Return (X, Y) of the center of cell containing provided text 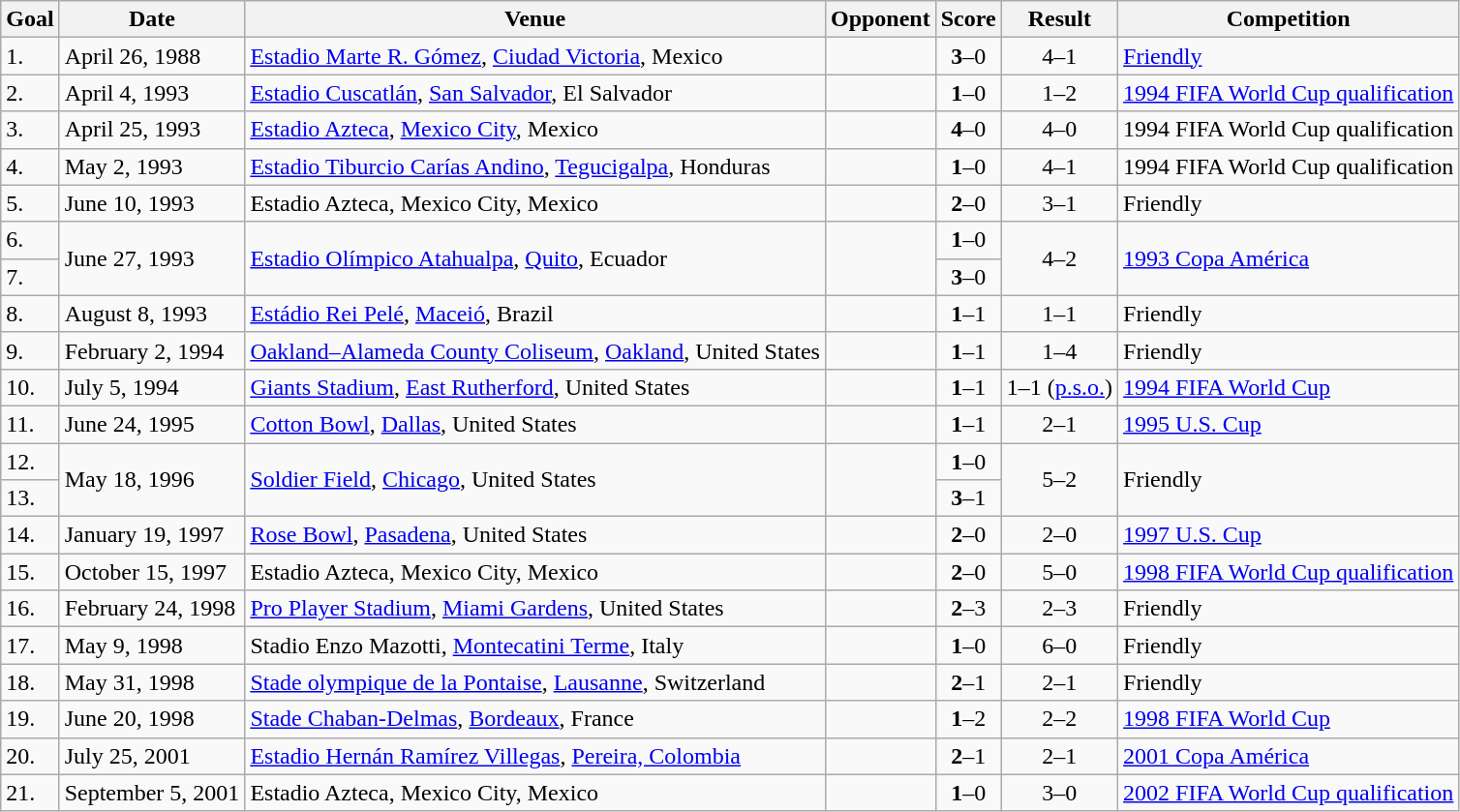
1995 U.S. Cup (1289, 424)
April 26, 1988 (152, 56)
13. (30, 498)
April 4, 1993 (152, 93)
Stadio Enzo Mazotti, Montecatini Terme, Italy (535, 646)
Opponent (880, 19)
15. (30, 572)
17. (30, 646)
1–4 (1059, 350)
Giants Stadium, East Rutherford, United States (535, 387)
21. (30, 793)
Date (152, 19)
20. (30, 756)
Estadio Cuscatlán, San Salvador, El Salvador (535, 93)
Cotton Bowl, Dallas, United States (535, 424)
July 25, 2001 (152, 756)
Estadio Hernán Ramírez Villegas, Pereira, Colombia (535, 756)
2. (30, 93)
Oakland–Alameda County Coliseum, Oakland, United States (535, 350)
16. (30, 609)
June 20, 1998 (152, 719)
Pro Player Stadium, Miami Gardens, United States (535, 609)
11. (30, 424)
8. (30, 314)
2–2 (1059, 719)
4. (30, 166)
Venue (535, 19)
12. (30, 462)
1–1 (p.s.o.) (1059, 387)
July 5, 1994 (152, 387)
August 8, 1993 (152, 314)
May 2, 1993 (152, 166)
June 24, 1995 (152, 424)
14. (30, 535)
September 5, 2001 (152, 793)
Result (1059, 19)
May 9, 1998 (152, 646)
10. (30, 387)
June 10, 1993 (152, 203)
April 25, 1993 (152, 130)
February 24, 1998 (152, 609)
Rose Bowl, Pasadena, United States (535, 535)
Goal (30, 19)
Soldier Field, Chicago, United States (535, 480)
1998 FIFA World Cup qualification (1289, 572)
2001 Copa América (1289, 756)
1994 FIFA World Cup (1289, 387)
6–0 (1059, 646)
1998 FIFA World Cup (1289, 719)
5–0 (1059, 572)
Competition (1289, 19)
5. (30, 203)
Stade Chaban-Delmas, Bordeaux, France (535, 719)
18. (30, 682)
5–2 (1059, 480)
4–2 (1059, 258)
2002 FIFA World Cup qualification (1289, 793)
Stade olympique de la Pontaise, Lausanne, Switzerland (535, 682)
Estadio Marte R. Gómez, Ciudad Victoria, Mexico (535, 56)
Estádio Rei Pelé, Maceió, Brazil (535, 314)
19. (30, 719)
January 19, 1997 (152, 535)
June 27, 1993 (152, 258)
Estadio Tiburcio Carías Andino, Tegucigalpa, Honduras (535, 166)
9. (30, 350)
6. (30, 240)
May 31, 1998 (152, 682)
Estadio Olímpico Atahualpa, Quito, Ecuador (535, 258)
May 18, 1996 (152, 480)
February 2, 1994 (152, 350)
3. (30, 130)
7. (30, 277)
1997 U.S. Cup (1289, 535)
1993 Copa América (1289, 258)
October 15, 1997 (152, 572)
1. (30, 56)
Score (968, 19)
